From the cell containing the given text, extract its center point as [x, y] coordinate. 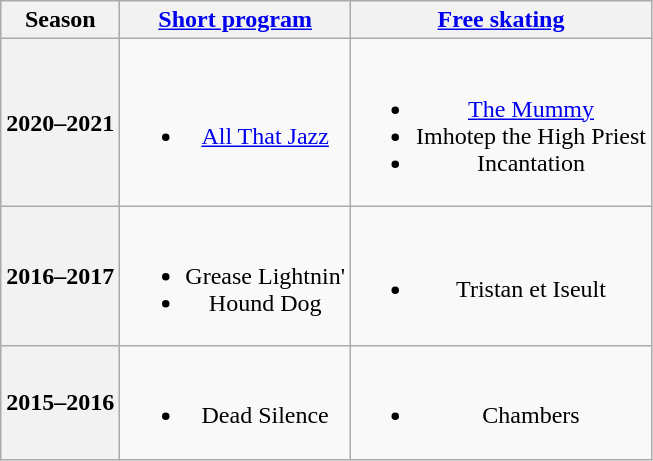
Chambers [500, 402]
2015–2016 [60, 402]
Season [60, 20]
Free skating [500, 20]
All That Jazz [236, 122]
2020–2021 [60, 122]
Dead Silence [236, 402]
2016–2017 [60, 276]
Short program [236, 20]
Tristan et Iseult [500, 276]
Grease Lightnin' Hound Dog [236, 276]
The Mummy Imhotep the High Priest Incantation [500, 122]
